From the cell containing the given text, extract its center point as [x, y] coordinate. 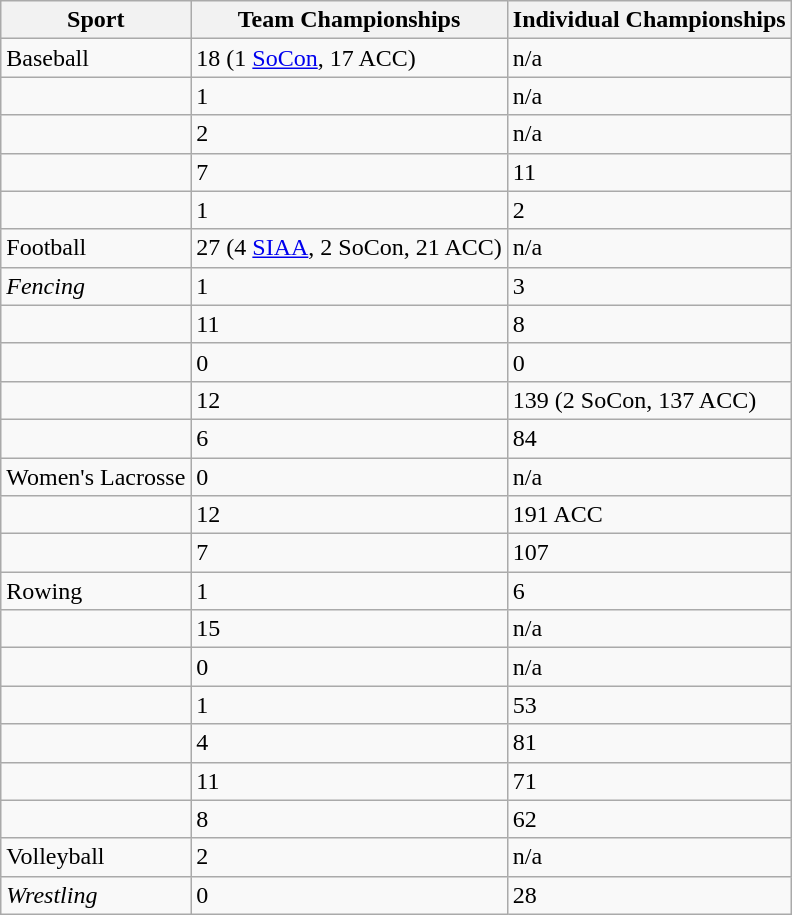
28 [649, 895]
139 (2 SoCon, 137 ACC) [649, 400]
Sport [96, 20]
191 ACC [649, 515]
15 [349, 629]
62 [649, 819]
3 [649, 286]
Individual Championships [649, 20]
Team Championships [349, 20]
71 [649, 781]
53 [649, 705]
27 (4 SIAA, 2 SoCon, 21 ACC) [349, 248]
Fencing [96, 286]
Football [96, 248]
Rowing [96, 591]
Women's Lacrosse [96, 477]
81 [649, 743]
Baseball [96, 58]
107 [649, 553]
18 (1 SoCon, 17 ACC) [349, 58]
Wrestling [96, 895]
84 [649, 438]
4 [349, 743]
Volleyball [96, 857]
